Capture the cell that displays the provided text and extract its [X, Y] central coordinate. 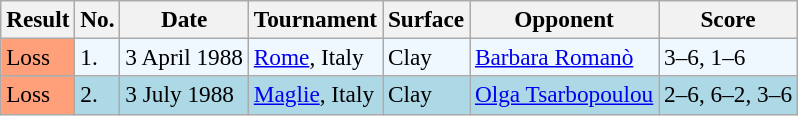
3–6, 1–6 [728, 57]
Score [728, 19]
No. [98, 19]
2. [98, 95]
1. [98, 57]
Result [38, 19]
3 July 1988 [184, 95]
Date [184, 19]
2–6, 6–2, 3–6 [728, 95]
Olga Tsarbopoulou [564, 95]
Surface [426, 19]
Rome, Italy [315, 57]
Maglie, Italy [315, 95]
3 April 1988 [184, 57]
Opponent [564, 19]
Tournament [315, 19]
Barbara Romanò [564, 57]
